Capture the cell that displays the provided text and extract its [X, Y] central coordinate. 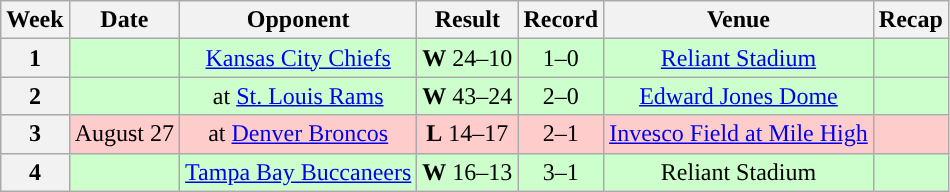
2–0 [561, 96]
L 14–17 [468, 134]
1–0 [561, 58]
Date [124, 20]
3–1 [561, 172]
1 [35, 58]
4 [35, 172]
Venue [739, 20]
at St. Louis Rams [298, 96]
Edward Jones Dome [739, 96]
2 [35, 96]
Opponent [298, 20]
Kansas City Chiefs [298, 58]
at Denver Broncos [298, 134]
Week [35, 20]
3 [35, 134]
Record [561, 20]
August 27 [124, 134]
2–1 [561, 134]
Tampa Bay Buccaneers [298, 172]
W 16–13 [468, 172]
W 43–24 [468, 96]
W 24–10 [468, 58]
Result [468, 20]
Invesco Field at Mile High [739, 134]
Recap [910, 20]
